Determine the [x, y] coordinate at the center of the cell enclosing the given text.  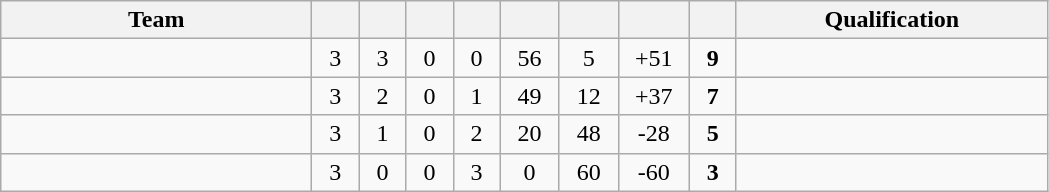
48 [588, 134]
60 [588, 172]
Qualification [892, 20]
7 [712, 96]
56 [530, 58]
49 [530, 96]
20 [530, 134]
-60 [654, 172]
+51 [654, 58]
Team [156, 20]
12 [588, 96]
-28 [654, 134]
9 [712, 58]
+37 [654, 96]
